From the cell containing the given text, extract its center point as [x, y] coordinate. 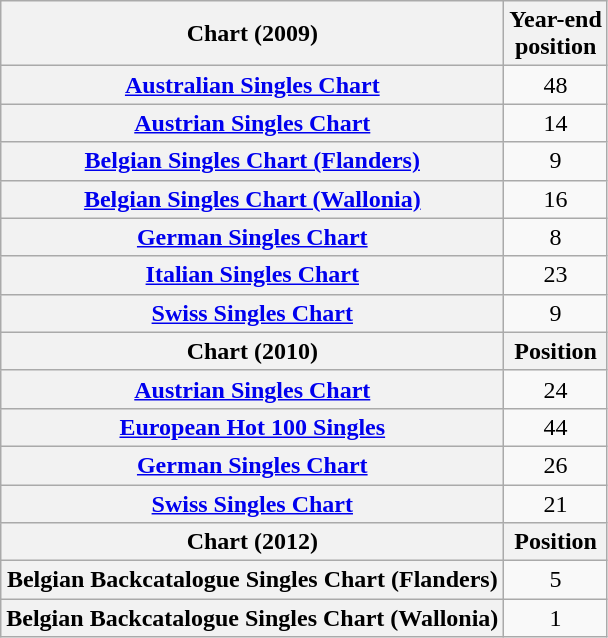
Chart (2010) [252, 351]
1 [556, 618]
Year-endposition [556, 34]
Australian Singles Chart [252, 85]
16 [556, 199]
5 [556, 580]
24 [556, 389]
Chart (2012) [252, 542]
Belgian Backcatalogue Singles Chart (Flanders) [252, 580]
Belgian Singles Chart (Wallonia) [252, 199]
48 [556, 85]
Belgian Backcatalogue Singles Chart (Wallonia) [252, 618]
Chart (2009) [252, 34]
Belgian Singles Chart (Flanders) [252, 161]
14 [556, 123]
21 [556, 503]
European Hot 100 Singles [252, 427]
Italian Singles Chart [252, 275]
26 [556, 465]
44 [556, 427]
23 [556, 275]
8 [556, 237]
